Identify which cell holds the provided text, then report its [X, Y] central coordinate. 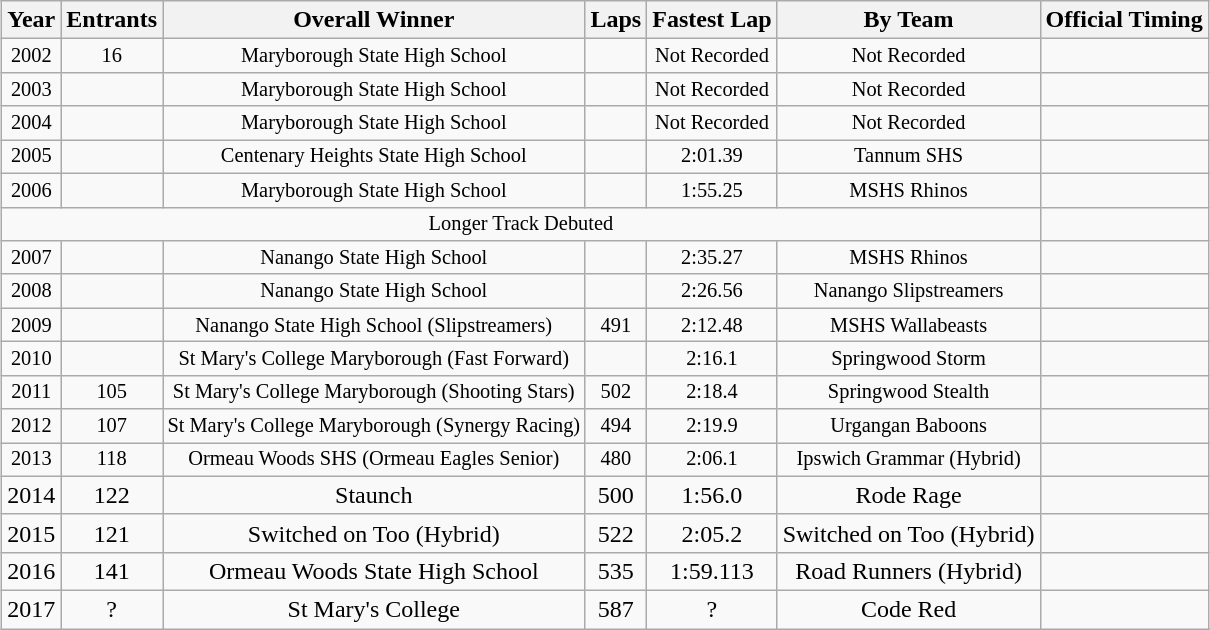
Official Timing [1124, 20]
2003 [32, 89]
Nanango State High School (Slipstreamers) [374, 325]
502 [616, 392]
Fastest Lap [712, 20]
2013 [32, 460]
Laps [616, 20]
Centenary Heights State High School [374, 157]
494 [616, 426]
Overall Winner [374, 20]
2009 [32, 325]
522 [616, 533]
Road Runners (Hybrid) [908, 571]
Year [32, 20]
2:06.1 [712, 460]
141 [112, 571]
587 [616, 610]
2006 [32, 190]
Staunch [374, 495]
2:01.39 [712, 157]
2002 [32, 56]
1:55.25 [712, 190]
122 [112, 495]
Ormeau Woods State High School [374, 571]
By Team [908, 20]
118 [112, 460]
535 [616, 571]
Ormeau Woods SHS (Ormeau Eagles Senior) [374, 460]
16 [112, 56]
2007 [32, 258]
2005 [32, 157]
1:56.0 [712, 495]
Longer Track Debuted [521, 224]
2:12.48 [712, 325]
Entrants [112, 20]
2016 [32, 571]
480 [616, 460]
2004 [32, 123]
Tannum SHS [908, 157]
Rode Rage [908, 495]
Ipswich Grammar (Hybrid) [908, 460]
2014 [32, 495]
500 [616, 495]
St Mary's College Maryborough (Fast Forward) [374, 359]
2015 [32, 533]
2017 [32, 610]
2:19.9 [712, 426]
MSHS Wallabeasts [908, 325]
2:18.4 [712, 392]
1:59.113 [712, 571]
2:05.2 [712, 533]
Springwood Stealth [908, 392]
2010 [32, 359]
2:35.27 [712, 258]
2008 [32, 291]
St Mary's College [374, 610]
2012 [32, 426]
2:26.56 [712, 291]
St Mary's College Maryborough (Shooting Stars) [374, 392]
107 [112, 426]
Urgangan Baboons [908, 426]
2:16.1 [712, 359]
105 [112, 392]
491 [616, 325]
Nanango Slipstreamers [908, 291]
121 [112, 533]
Code Red [908, 610]
St Mary's College Maryborough (Synergy Racing) [374, 426]
2011 [32, 392]
Springwood Storm [908, 359]
